Detect which cell encompasses the target text, then output its (x, y) center coordinate. 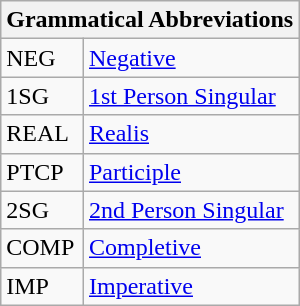
Completive (190, 248)
1SG (42, 96)
2nd Person Singular (190, 210)
IMP (42, 286)
Negative (190, 58)
Imperative (190, 286)
Participle (190, 172)
PTCP (42, 172)
NEG (42, 58)
Grammatical Abbreviations (150, 20)
2SG (42, 210)
1st Person Singular (190, 96)
COMP (42, 248)
REAL (42, 134)
Realis (190, 134)
